Return the [X, Y] coordinate for the center point of the cell that contains the specified text.  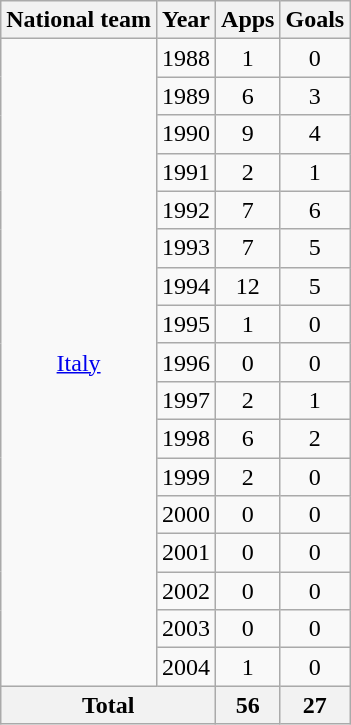
9 [248, 134]
56 [248, 705]
National team [79, 20]
1998 [186, 438]
1997 [186, 400]
1996 [186, 362]
1999 [186, 477]
4 [315, 134]
1995 [186, 324]
1994 [186, 286]
1990 [186, 134]
1991 [186, 172]
1992 [186, 210]
1993 [186, 248]
Goals [315, 20]
Total [108, 705]
12 [248, 286]
3 [315, 96]
27 [315, 705]
Year [186, 20]
Apps [248, 20]
2001 [186, 553]
2002 [186, 591]
Italy [79, 362]
1989 [186, 96]
1988 [186, 58]
2004 [186, 667]
2000 [186, 515]
2003 [186, 629]
